Locate the cell with the specified text and output its [x, y] center coordinate. 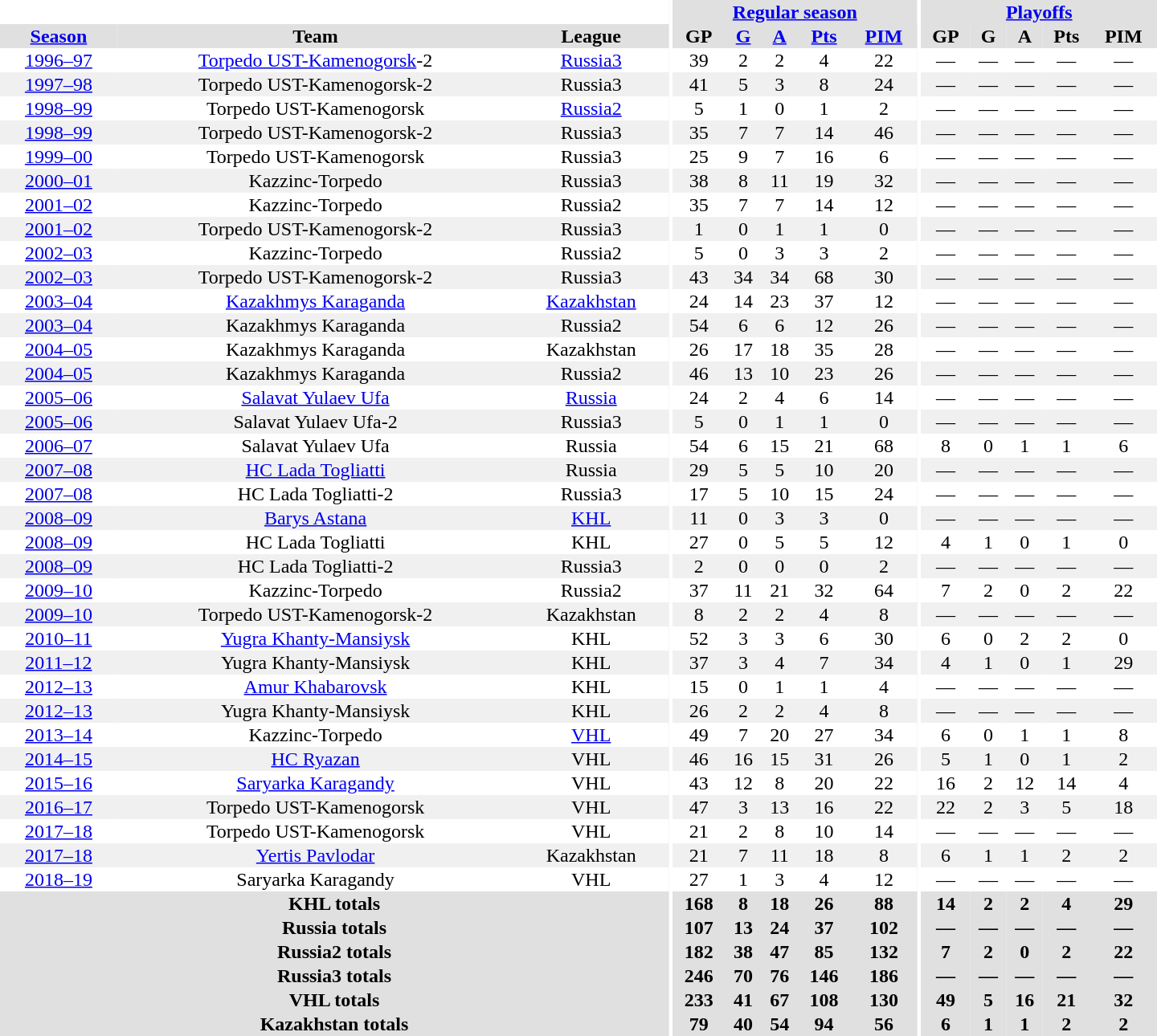
KHL totals [334, 903]
67 [779, 1000]
233 [699, 1000]
28 [884, 349]
186 [884, 976]
146 [824, 976]
VHL totals [334, 1000]
2006–07 [59, 446]
39 [699, 60]
Kazakhstan totals [334, 1024]
Team [316, 36]
56 [884, 1024]
88 [884, 903]
246 [699, 976]
19 [824, 181]
132 [884, 952]
107 [699, 928]
9 [742, 157]
108 [824, 1000]
85 [824, 952]
94 [824, 1024]
2000–01 [59, 181]
2016–17 [59, 807]
2018–19 [59, 879]
Salavat Yulaev Ufa-2 [316, 422]
76 [779, 976]
168 [699, 903]
2013–14 [59, 735]
1997–98 [59, 84]
130 [884, 1000]
102 [884, 928]
Amur Khabarovsk [316, 687]
1999–00 [59, 157]
Season [59, 36]
Yertis Pavlodar [316, 855]
Russia2 totals [334, 952]
1996–97 [59, 60]
25 [699, 157]
League [591, 36]
HC Ryazan [316, 759]
2014–15 [59, 759]
Regular season [795, 12]
40 [742, 1024]
52 [699, 638]
Russia3 totals [334, 976]
64 [884, 590]
2010–11 [59, 638]
31 [824, 759]
79 [699, 1024]
182 [699, 952]
Barys Astana [316, 518]
2011–12 [59, 663]
Russia totals [334, 928]
2015–16 [59, 783]
Playoffs [1040, 12]
70 [742, 976]
